Capture the cell that displays the provided text and extract its (X, Y) central coordinate. 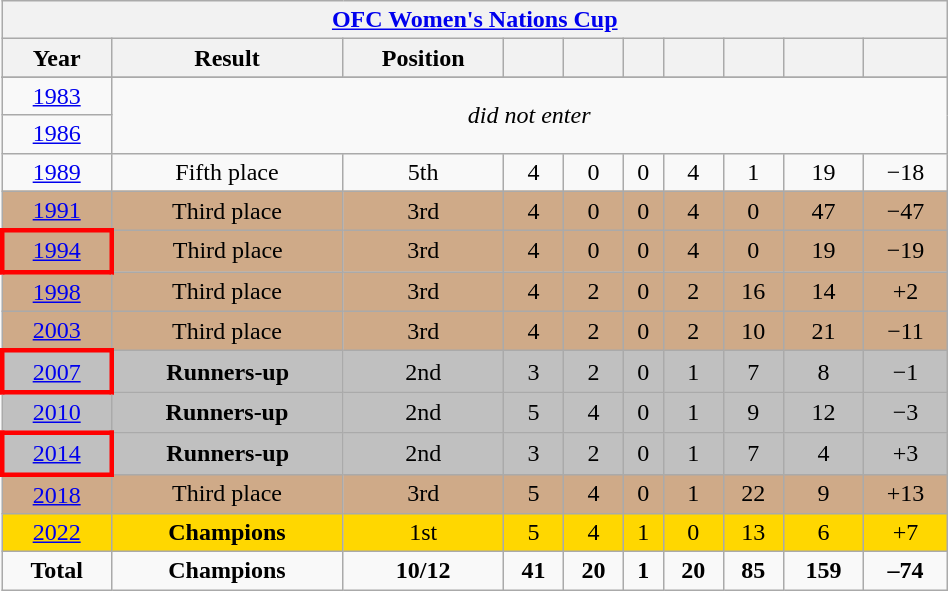
47 (824, 211)
Result (227, 58)
−19 (906, 252)
1994 (56, 252)
−1 (906, 372)
Fifth place (227, 172)
+3 (906, 454)
OFC Women's Nations Cup (474, 20)
1983 (56, 96)
13 (753, 533)
−47 (906, 211)
1986 (56, 134)
−18 (906, 172)
16 (753, 292)
1st (424, 533)
1989 (56, 172)
22 (753, 494)
2018 (56, 494)
+2 (906, 292)
−3 (906, 412)
21 (824, 331)
2022 (56, 533)
12 (824, 412)
10 (753, 331)
8 (824, 372)
2014 (56, 454)
2010 (56, 412)
14 (824, 292)
+7 (906, 533)
2007 (56, 372)
5th (424, 172)
6 (824, 533)
1998 (56, 292)
2003 (56, 331)
−11 (906, 331)
41 (533, 571)
Year (56, 58)
1991 (56, 211)
Total (56, 571)
did not enter (529, 115)
+13 (906, 494)
Position (424, 58)
85 (753, 571)
10/12 (424, 571)
159 (824, 571)
–74 (906, 571)
